For the text-containing cell, return its midpoint in (x, y) coordinate format. 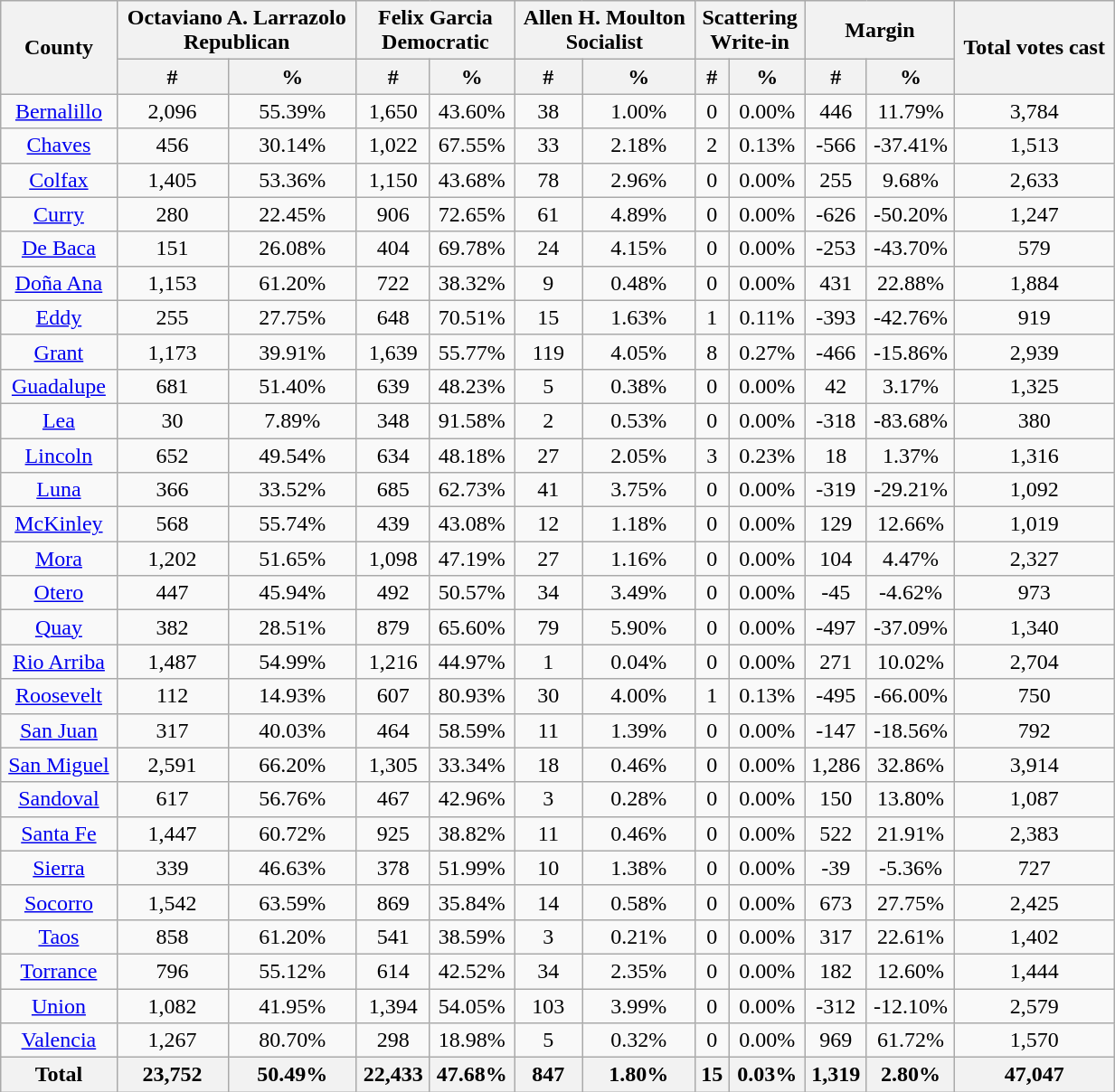
42.96% (472, 799)
78 (548, 180)
378 (392, 868)
65.60% (472, 627)
0.21% (638, 937)
48.23% (472, 386)
4.47% (911, 559)
2,327 (1035, 559)
-50.20% (911, 214)
-15.86% (911, 352)
151 (172, 249)
40.03% (292, 730)
1,447 (172, 833)
-37.41% (911, 146)
51.65% (292, 559)
3,784 (1035, 111)
2,591 (172, 765)
-37.09% (911, 627)
Luna (59, 490)
652 (172, 455)
Union (59, 1006)
614 (392, 971)
2,096 (172, 111)
14.93% (292, 696)
Chaves (59, 146)
750 (1035, 696)
2.18% (638, 146)
685 (392, 490)
467 (392, 799)
42 (836, 386)
-312 (836, 1006)
24 (548, 249)
45.94% (292, 593)
80.93% (472, 696)
Eddy (59, 317)
38.82% (472, 833)
Allen H. MoultonSocialist (604, 31)
182 (836, 971)
1.80% (638, 1075)
49.54% (292, 455)
-43.70% (911, 249)
Otero (59, 593)
Lincoln (59, 455)
De Baca (59, 249)
271 (836, 662)
McKinley (59, 524)
61.72% (911, 1040)
0.32% (638, 1040)
Torrance (59, 971)
1.00% (638, 111)
26.08% (292, 249)
55.39% (292, 111)
-466 (836, 352)
39.91% (292, 352)
607 (392, 696)
San Miguel (59, 765)
18.98% (472, 1040)
12 (548, 524)
Quay (59, 627)
0.28% (638, 799)
639 (392, 386)
0.23% (767, 455)
Mora (59, 559)
522 (836, 833)
0.38% (638, 386)
Sandoval (59, 799)
30.14% (292, 146)
541 (392, 937)
1,286 (836, 765)
Margin (880, 31)
3.17% (911, 386)
63.59% (292, 902)
1,340 (1035, 627)
1.37% (911, 455)
1,092 (1035, 490)
103 (548, 1006)
72.65% (472, 214)
55.77% (472, 352)
1,098 (392, 559)
-495 (836, 696)
1,513 (1035, 146)
Rio Arriba (59, 662)
35.84% (472, 902)
2,939 (1035, 352)
50.57% (472, 593)
0.04% (638, 662)
Roosevelt (59, 696)
Taos (59, 937)
0.27% (767, 352)
38.59% (472, 937)
1,316 (1035, 455)
Guadalupe (59, 386)
5.90% (638, 627)
33.34% (472, 765)
1,216 (392, 662)
634 (392, 455)
906 (392, 214)
1.39% (638, 730)
1,570 (1035, 1040)
2,383 (1035, 833)
879 (392, 627)
43.60% (472, 111)
-5.36% (911, 868)
2,425 (1035, 902)
648 (392, 317)
-497 (836, 627)
-42.76% (911, 317)
366 (172, 490)
-319 (836, 490)
42.52% (472, 971)
38 (548, 111)
2,633 (1035, 180)
47.19% (472, 559)
447 (172, 593)
1,394 (392, 1006)
129 (836, 524)
969 (836, 1040)
11.79% (911, 111)
3.49% (638, 593)
617 (172, 799)
380 (1035, 420)
1.18% (638, 524)
-253 (836, 249)
1,884 (1035, 283)
43.08% (472, 524)
404 (392, 249)
1,402 (1035, 937)
1,650 (392, 111)
0.58% (638, 902)
San Juan (59, 730)
80.70% (292, 1040)
1,150 (392, 180)
1,202 (172, 559)
50.49% (292, 1075)
796 (172, 971)
Lea (59, 420)
12.60% (911, 971)
22.88% (911, 283)
48.18% (472, 455)
70.51% (472, 317)
150 (836, 799)
33.52% (292, 490)
33 (548, 146)
9 (548, 283)
1.63% (638, 317)
1,267 (172, 1040)
792 (1035, 730)
County (59, 47)
869 (392, 902)
12.66% (911, 524)
32.86% (911, 765)
Valencia (59, 1040)
28.51% (292, 627)
-66.00% (911, 696)
79 (548, 627)
492 (392, 593)
119 (548, 352)
-626 (836, 214)
55.12% (292, 971)
847 (548, 1075)
0.48% (638, 283)
3,914 (1035, 765)
-4.62% (911, 593)
Curry (59, 214)
1,444 (1035, 971)
7.89% (292, 420)
-147 (836, 730)
382 (172, 627)
-393 (836, 317)
4.89% (638, 214)
579 (1035, 249)
-39 (836, 868)
54.99% (292, 662)
431 (836, 283)
ScatteringWrite-in (750, 31)
47,047 (1035, 1075)
58.59% (472, 730)
1,153 (172, 283)
858 (172, 937)
Doña Ana (59, 283)
-318 (836, 420)
22.45% (292, 214)
-45 (836, 593)
1,542 (172, 902)
69.78% (472, 249)
673 (836, 902)
46.63% (292, 868)
919 (1035, 317)
104 (836, 559)
Octaviano A. LarrazoloRepublican (237, 31)
439 (392, 524)
727 (1035, 868)
91.58% (472, 420)
Grant (59, 352)
456 (172, 146)
1,247 (1035, 214)
339 (172, 868)
53.36% (292, 180)
2,579 (1035, 1006)
1,022 (392, 146)
2,704 (1035, 662)
51.40% (292, 386)
0.11% (767, 317)
Santa Fe (59, 833)
47.68% (472, 1075)
55.74% (292, 524)
568 (172, 524)
Felix GarciaDemocratic (435, 31)
8 (712, 352)
13.80% (911, 799)
1,173 (172, 352)
Bernalillo (59, 111)
1,087 (1035, 799)
44.97% (472, 662)
681 (172, 386)
2.96% (638, 180)
Total (59, 1075)
298 (392, 1040)
3.75% (638, 490)
446 (836, 111)
-83.68% (911, 420)
22.61% (911, 937)
-12.10% (911, 1006)
-18.56% (911, 730)
1,319 (836, 1075)
2.35% (638, 971)
41.95% (292, 1006)
4.15% (638, 249)
-566 (836, 146)
1,019 (1035, 524)
Total votes cast (1035, 47)
2.05% (638, 455)
23,752 (172, 1075)
280 (172, 214)
1,405 (172, 180)
22,433 (392, 1075)
60.72% (292, 833)
722 (392, 283)
2.80% (911, 1075)
1,639 (392, 352)
1,325 (1035, 386)
14 (548, 902)
10 (548, 868)
Colfax (59, 180)
9.68% (911, 180)
925 (392, 833)
51.99% (472, 868)
-29.21% (911, 490)
348 (392, 420)
54.05% (472, 1006)
1.16% (638, 559)
1,082 (172, 1006)
Socorro (59, 902)
1.38% (638, 868)
62.73% (472, 490)
66.20% (292, 765)
3.99% (638, 1006)
38.32% (472, 283)
0.03% (767, 1075)
67.55% (472, 146)
21.91% (911, 833)
0.53% (638, 420)
41 (548, 490)
61 (548, 214)
1,305 (392, 765)
43.68% (472, 180)
Sierra (59, 868)
112 (172, 696)
10.02% (911, 662)
464 (392, 730)
973 (1035, 593)
4.05% (638, 352)
4.00% (638, 696)
56.76% (292, 799)
1,487 (172, 662)
